Determine the (X, Y) coordinate at the center of the cell enclosing the given text.  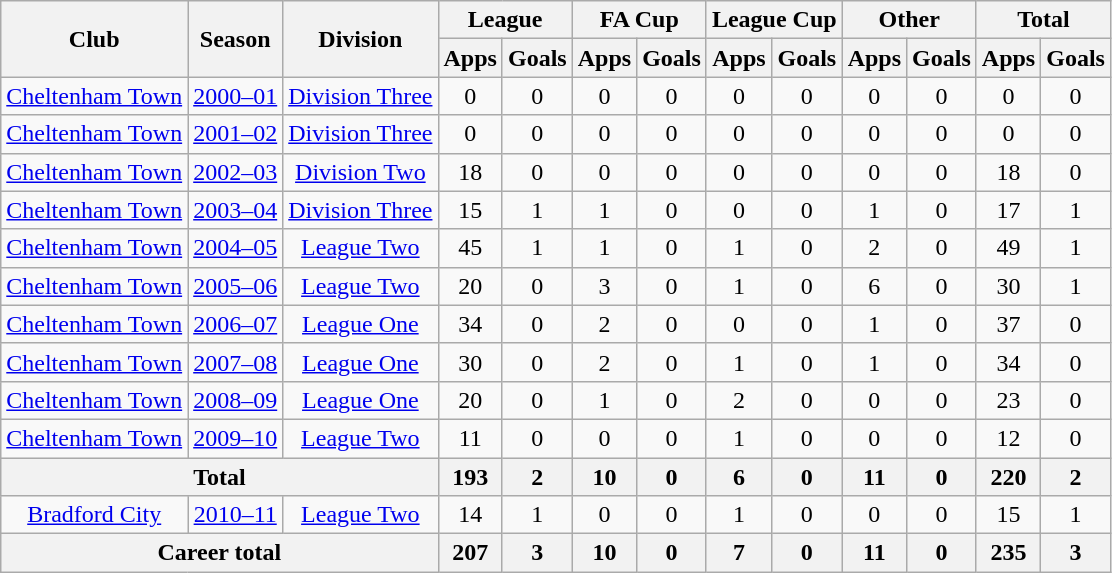
2008–09 (236, 400)
2003–04 (236, 210)
Bradford City (94, 515)
League Cup (774, 20)
League (505, 20)
12 (1008, 438)
23 (1008, 400)
220 (1008, 477)
2006–07 (236, 324)
17 (1008, 210)
Division Two (360, 172)
7 (738, 553)
Career total (220, 553)
2001–02 (236, 134)
2004–05 (236, 248)
Season (236, 39)
Division (360, 39)
2000–01 (236, 96)
2010–11 (236, 515)
45 (470, 248)
49 (1008, 248)
2009–10 (236, 438)
2005–06 (236, 286)
FA Cup (639, 20)
Club (94, 39)
207 (470, 553)
2002–03 (236, 172)
14 (470, 515)
37 (1008, 324)
2007–08 (236, 362)
235 (1008, 553)
193 (470, 477)
Other (909, 20)
